Provide the (x, y) coordinate of the cell's center where the given text is located.  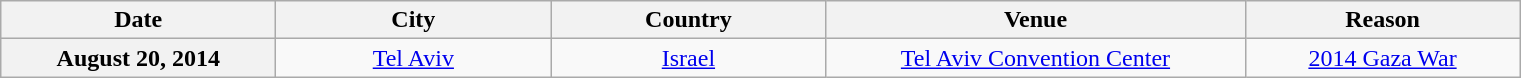
Venue (1036, 20)
Tel Aviv Convention Center (1036, 58)
Tel Aviv (414, 58)
City (414, 20)
Reason (1382, 20)
Date (138, 20)
2014 Gaza War (1382, 58)
Israel (688, 58)
Country (688, 20)
August 20, 2014 (138, 58)
